Output the [x, y] coordinate of the center of the cell containing the given text.  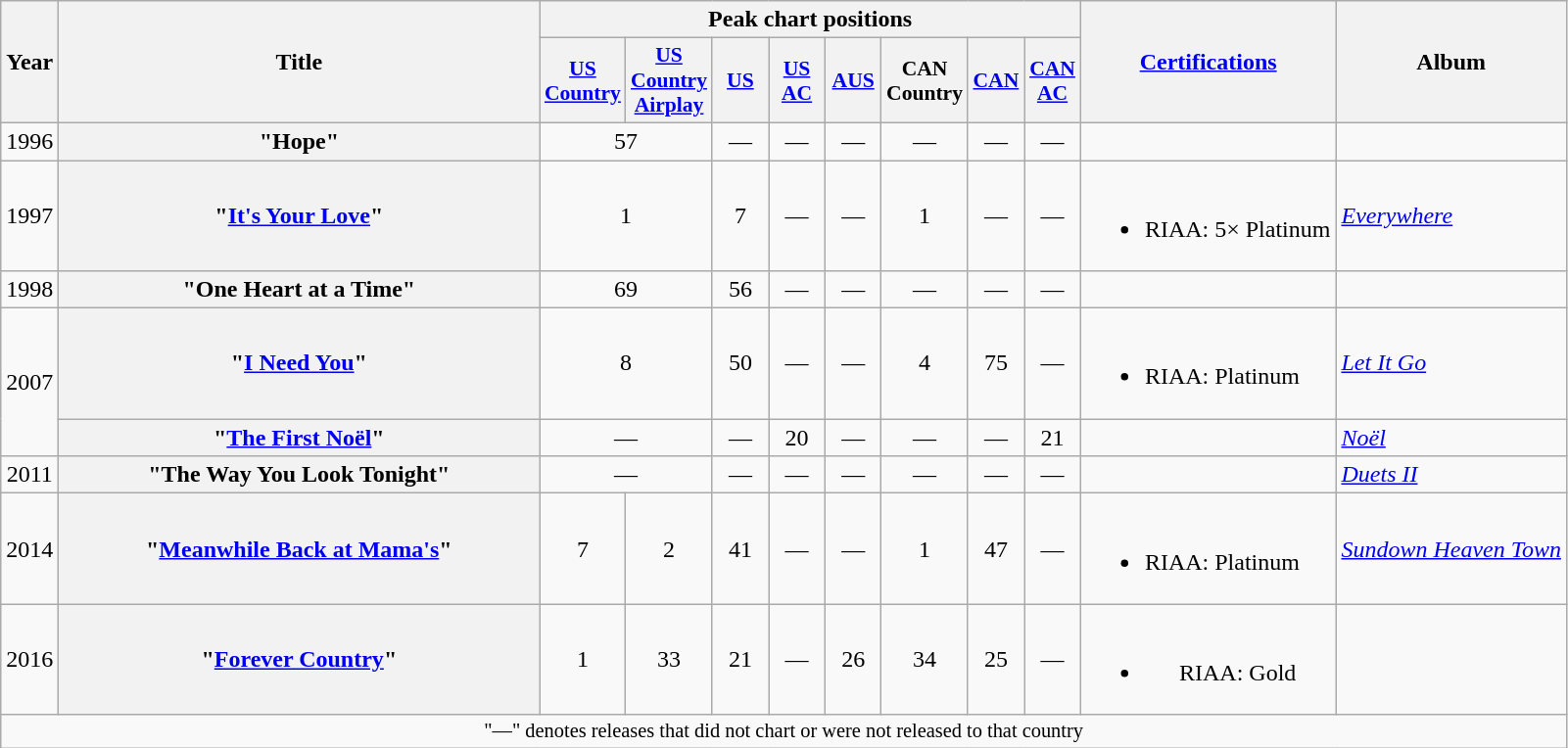
US Country [583, 80]
"The Way You Look Tonight" [300, 475]
33 [669, 660]
"Forever Country" [300, 660]
47 [996, 548]
25 [996, 660]
US Country Airplay [669, 80]
"—" denotes releases that did not chart or were not released to that country [784, 731]
41 [740, 548]
2007 [29, 382]
Year [29, 63]
"Hope" [300, 141]
RIAA: 5× Platinum [1209, 215]
34 [925, 660]
1998 [29, 290]
Certifications [1209, 63]
RIAA: Gold [1209, 660]
75 [996, 364]
CAN [996, 80]
Album [1451, 63]
26 [853, 660]
Duets II [1451, 475]
1996 [29, 141]
56 [740, 290]
2 [669, 548]
57 [626, 141]
US AC [797, 80]
Sundown Heaven Town [1451, 548]
Peak chart positions [810, 20]
Let It Go [1451, 364]
2011 [29, 475]
"One Heart at a Time" [300, 290]
Noël [1451, 438]
"I Need You" [300, 364]
2014 [29, 548]
4 [925, 364]
20 [797, 438]
"It's Your Love" [300, 215]
"Meanwhile Back at Mama's" [300, 548]
AUS [853, 80]
Title [300, 63]
CAN Country [925, 80]
CAN AC [1053, 80]
8 [626, 364]
50 [740, 364]
69 [626, 290]
1997 [29, 215]
"The First Noël" [300, 438]
2016 [29, 660]
Everywhere [1451, 215]
US [740, 80]
